Identify which cell holds the provided text, then report its (x, y) central coordinate. 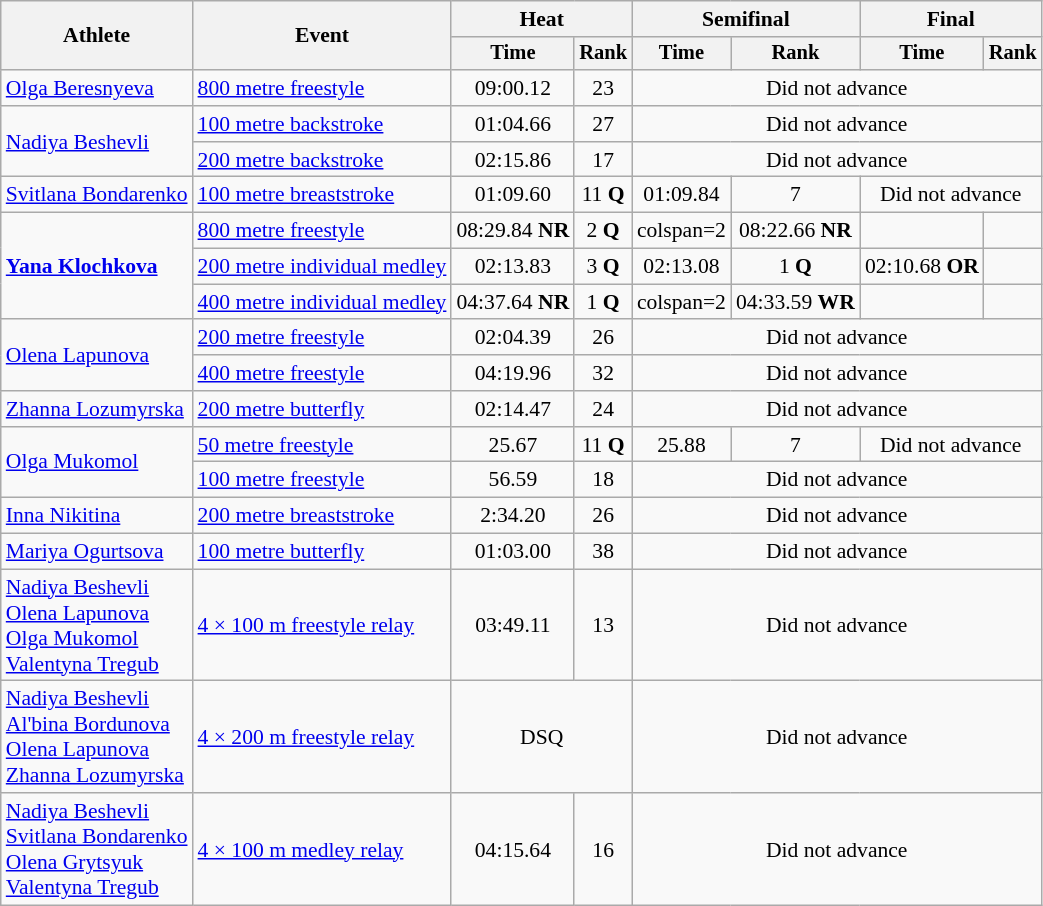
Final (951, 19)
Olga Mukomol (97, 462)
04:37.64 NR (512, 302)
04:19.96 (512, 373)
01:09.60 (512, 195)
04:15.64 (512, 849)
4 × 200 m freestyle relay (322, 737)
02:15.86 (512, 160)
Event (322, 36)
13 (603, 625)
04:33.59 WR (796, 302)
2 Q (603, 231)
100 metre breaststroke (322, 195)
56.59 (512, 480)
03:49.11 (512, 625)
02:13.83 (512, 267)
400 metre freestyle (322, 373)
200 metre butterfly (322, 409)
Yana Klochkova (97, 266)
4 × 100 m freestyle relay (322, 625)
Nadiya BeshevliOlena LapunovaOlga MukomolValentyna Tregub (97, 625)
Zhanna Lozumyrska (97, 409)
100 metre freestyle (322, 480)
50 metre freestyle (322, 445)
02:14.47 (512, 409)
02:04.39 (512, 338)
32 (603, 373)
18 (603, 480)
16 (603, 849)
Svitlana Bondarenko (97, 195)
Semifinal (746, 19)
01:04.66 (512, 124)
100 metre backstroke (322, 124)
2:34.20 (512, 516)
100 metre butterfly (322, 552)
01:09.84 (682, 195)
27 (603, 124)
200 metre breaststroke (322, 516)
Nadiya BeshevliAl'bina BordunovaOlena LapunovaZhanna Lozumyrska (97, 737)
Athlete (97, 36)
200 metre backstroke (322, 160)
24 (603, 409)
400 metre individual medley (322, 302)
200 metre individual medley (322, 267)
Olga Beresnyeva (97, 88)
25.88 (682, 445)
38 (603, 552)
08:22.66 NR (796, 231)
02:10.68 OR (922, 267)
Inna Nikitina (97, 516)
09:00.12 (512, 88)
08:29.84 NR (512, 231)
200 metre freestyle (322, 338)
Heat (541, 19)
01:03.00 (512, 552)
Nadiya BeshevliSvitlana BondarenkoOlena GrytsyukValentyna Tregub (97, 849)
Nadiya Beshevli (97, 142)
DSQ (541, 737)
4 × 100 m medley relay (322, 849)
3 Q (603, 267)
Mariya Ogurtsova (97, 552)
17 (603, 160)
23 (603, 88)
02:13.08 (682, 267)
25.67 (512, 445)
Olena Lapunova (97, 356)
